From the cell containing the given text, extract its center point as (x, y) coordinate. 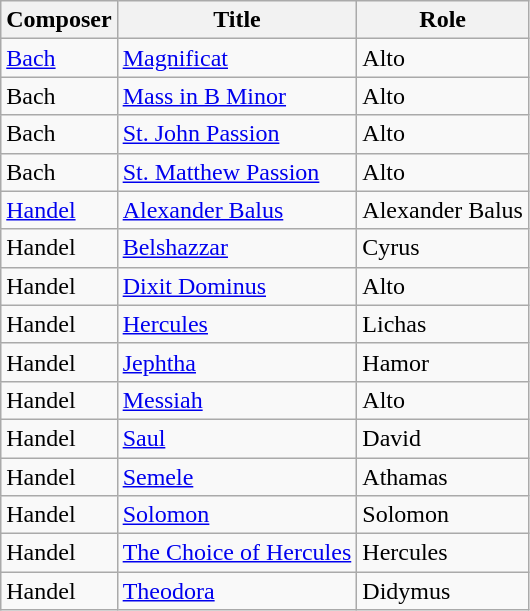
Hamor (443, 362)
Semele (237, 477)
Composer (59, 20)
Cyrus (443, 248)
David (443, 438)
Athamas (443, 477)
Jephtha (237, 362)
Lichas (443, 324)
Messiah (237, 400)
Belshazzar (237, 248)
Mass in B Minor (237, 96)
The Choice of Hercules (237, 553)
Saul (237, 438)
St. John Passion (237, 134)
Didymus (443, 591)
Theodora (237, 591)
St. Matthew Passion (237, 172)
Title (237, 20)
Dixit Dominus (237, 286)
Magnificat (237, 58)
Role (443, 20)
